Return the [x, y] coordinate for the center point of the cell that contains the specified text.  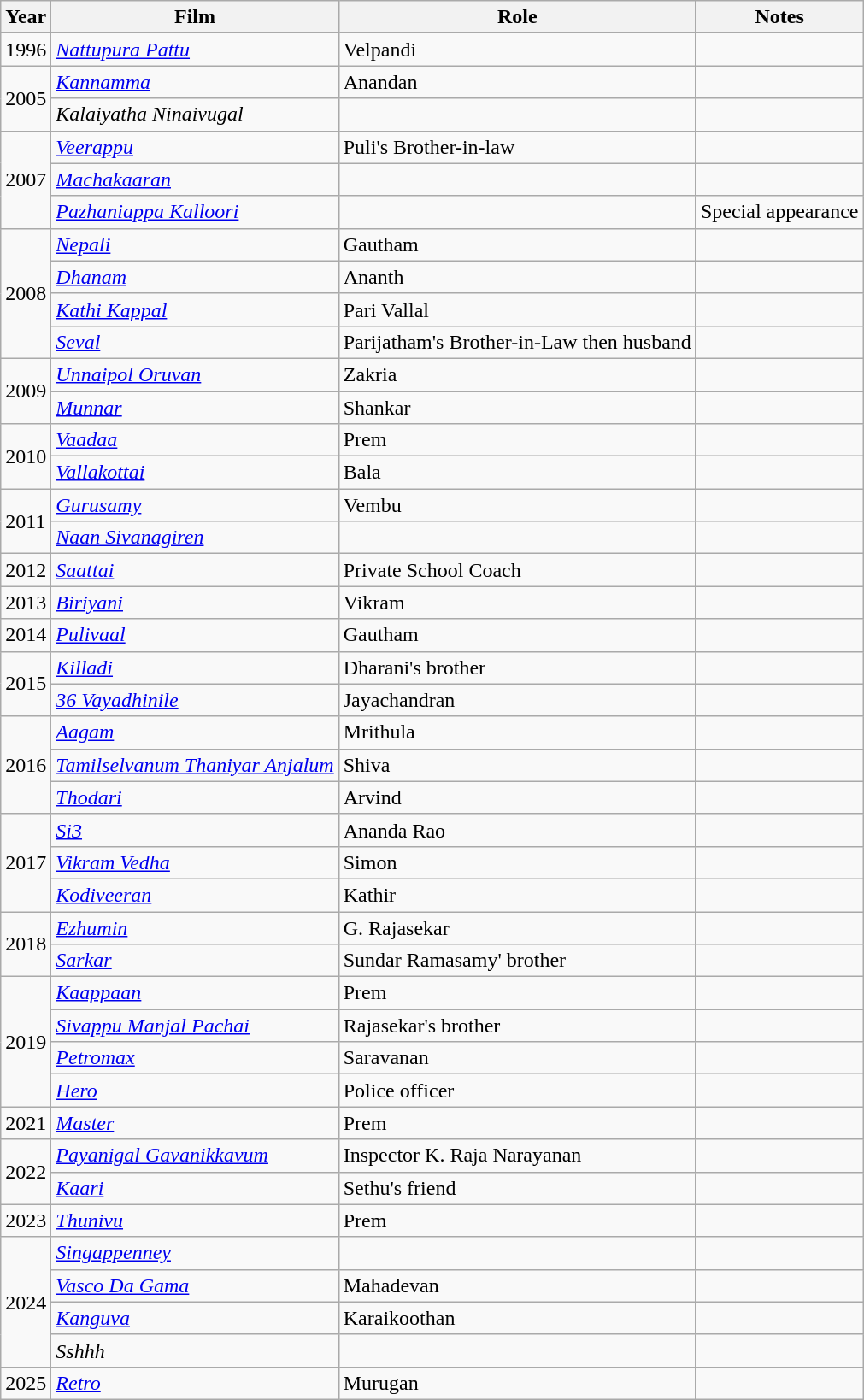
Inspector K. Raja Narayanan [517, 1156]
Munnar [195, 408]
Payanigal Gavanikkavum [195, 1156]
Si3 [195, 830]
Jayachandran [517, 700]
Aagam [195, 732]
2017 [26, 862]
Sethu's friend [517, 1188]
Year [26, 17]
Killadi [195, 668]
Ananth [517, 277]
Dharani's brother [517, 668]
Kodiveeran [195, 895]
Police officer [517, 1091]
Nattupura Pattu [195, 50]
Veerappu [195, 147]
Hero [195, 1091]
Vaadaa [195, 440]
Notes [779, 17]
Shankar [517, 408]
Retro [195, 1383]
2012 [26, 570]
Kaari [195, 1188]
Mrithula [517, 732]
Mahadevan [517, 1285]
Anandan [517, 82]
Pari Vallal [517, 309]
Dhanam [195, 277]
2022 [26, 1172]
Kannamma [195, 82]
Naan Sivanagiren [195, 538]
Role [517, 17]
Vikram Vedha [195, 862]
2013 [26, 603]
Pulivaal [195, 635]
Kaappaan [195, 993]
Shiva [517, 765]
2021 [26, 1123]
2005 [26, 98]
Arvind [517, 797]
Thunivu [195, 1221]
Vasco Da Gama [195, 1285]
Sivappu Manjal Pachai [195, 1026]
Unnaipol Oruvan [195, 374]
Parijatham's Brother-in-Law then husband [517, 342]
1996 [26, 50]
Sshhh [195, 1350]
Bala [517, 473]
Kalaiyatha Ninaivugal [195, 115]
2016 [26, 765]
Ezhumin [195, 927]
Thodari [195, 797]
Kanguva [195, 1318]
2010 [26, 456]
Machakaaran [195, 179]
Singappenney [195, 1253]
Master [195, 1123]
Private School Coach [517, 570]
Murugan [517, 1383]
Puli's Brother-in-law [517, 147]
Sundar Ramasamy' brother [517, 961]
36 Vayadhinile [195, 700]
2008 [26, 293]
Vembu [517, 505]
Kathi Kappal [195, 309]
Ananda Rao [517, 830]
2018 [26, 944]
Seval [195, 342]
Saattai [195, 570]
Saravanan [517, 1058]
Biriyani [195, 603]
Film [195, 17]
2011 [26, 521]
Rajasekar's brother [517, 1026]
2015 [26, 684]
Zakria [517, 374]
2019 [26, 1042]
Karaikoothan [517, 1318]
Velpandi [517, 50]
2023 [26, 1221]
Pazhaniappa Kalloori [195, 212]
Simon [517, 862]
2025 [26, 1383]
2014 [26, 635]
2007 [26, 179]
G. Rajasekar [517, 927]
Nepali [195, 244]
Vallakottai [195, 473]
Tamilselvanum Thaniyar Anjalum [195, 765]
Vikram [517, 603]
Gurusamy [195, 505]
2024 [26, 1302]
2009 [26, 391]
Special appearance [779, 212]
Petromax [195, 1058]
Sarkar [195, 961]
Kathir [517, 895]
